Identify which cell holds the provided text, then report its [x, y] central coordinate. 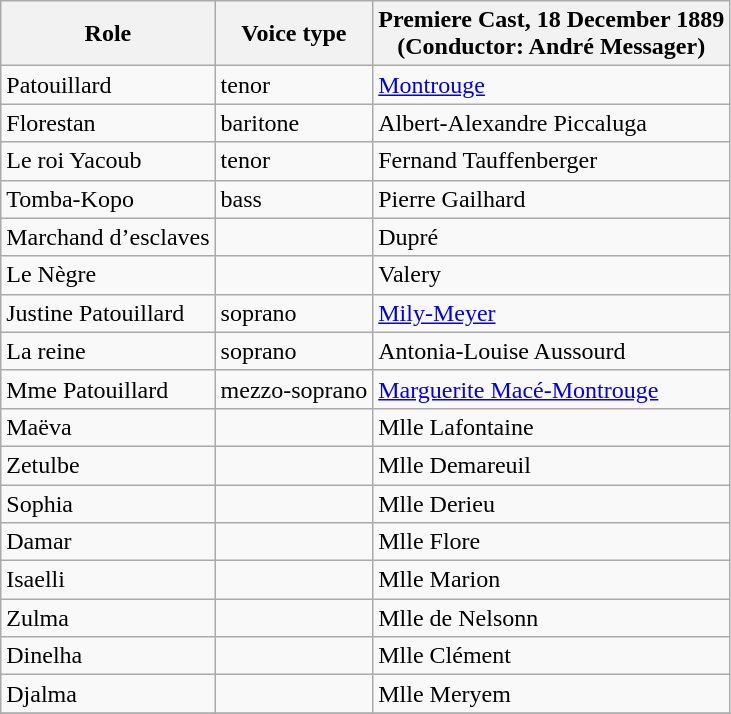
Marchand d’esclaves [108, 237]
Valery [552, 275]
Patouillard [108, 85]
La reine [108, 351]
Albert-Alexandre Piccaluga [552, 123]
Pierre Gailhard [552, 199]
Voice type [294, 34]
Mlle Lafontaine [552, 427]
Montrouge [552, 85]
Mlle Derieu [552, 503]
Mlle Clément [552, 656]
Mily-Meyer [552, 313]
Zulma [108, 618]
Mme Patouillard [108, 389]
Isaelli [108, 580]
Premiere Cast, 18 December 1889(Conductor: André Messager) [552, 34]
Djalma [108, 694]
Role [108, 34]
Damar [108, 542]
Marguerite Macé-Montrouge [552, 389]
Le roi Yacoub [108, 161]
baritone [294, 123]
Mlle Demareuil [552, 465]
Mlle Meryem [552, 694]
Mlle Marion [552, 580]
Le Nègre [108, 275]
Zetulbe [108, 465]
bass [294, 199]
Justine Patouillard [108, 313]
Dinelha [108, 656]
Fernand Tauffenberger [552, 161]
Sophia [108, 503]
Tomba-Kopo [108, 199]
Antonia-Louise Aussourd [552, 351]
Mlle de Nelsonn [552, 618]
mezzo-soprano [294, 389]
Mlle Flore [552, 542]
Dupré [552, 237]
Florestan [108, 123]
Maëva [108, 427]
